Locate the cell with the specified text and output its [X, Y] center coordinate. 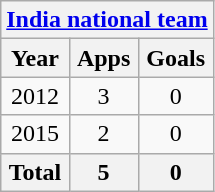
Year [35, 58]
5 [104, 172]
2 [104, 134]
Apps [104, 58]
Total [35, 172]
2015 [35, 134]
3 [104, 96]
2012 [35, 96]
India national team [107, 20]
Goals [176, 58]
